Output the (X, Y) coordinate of the center of the cell containing the given text.  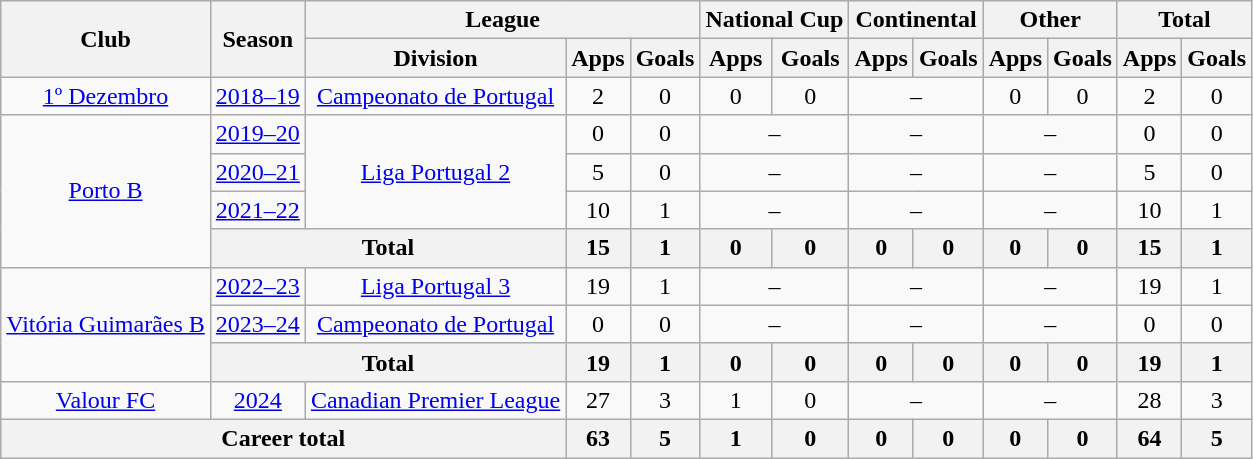
Valour FC (106, 400)
Season (258, 39)
Porto B (106, 191)
Other (1050, 20)
2018–19 (258, 96)
Canadian Premier League (435, 400)
Liga Portugal 3 (435, 286)
Liga Portugal 2 (435, 172)
2024 (258, 400)
1º Dezembro (106, 96)
Club (106, 39)
2020–21 (258, 172)
Continental (916, 20)
28 (1149, 400)
2023–24 (258, 324)
2021–22 (258, 210)
2022–23 (258, 286)
Career total (284, 438)
Vitória Guimarães B (106, 324)
League (502, 20)
27 (598, 400)
63 (598, 438)
Division (435, 58)
64 (1149, 438)
2019–20 (258, 134)
National Cup (774, 20)
